Scan for the cell matching the given text and deliver its [X, Y] coordinate at center. 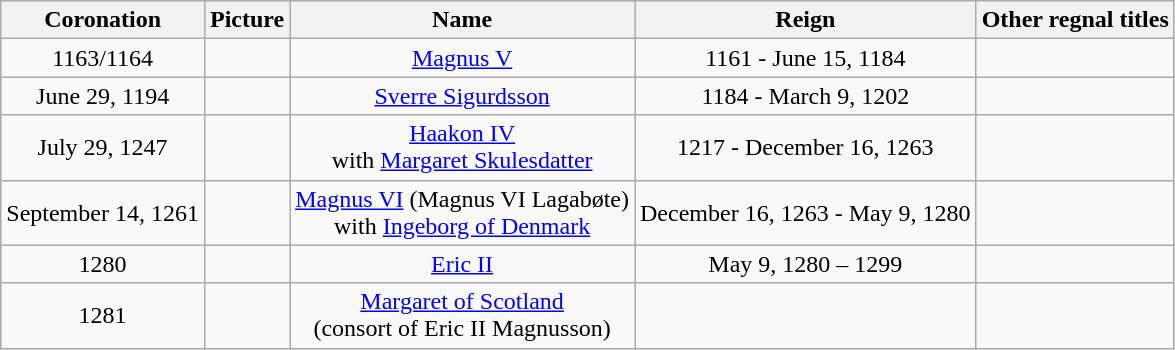
July 29, 1247 [103, 148]
Magnus V [462, 58]
1163/1164 [103, 58]
1281 [103, 316]
Name [462, 20]
Magnus VI (Magnus VI Lagabøte)with Ingeborg of Denmark [462, 212]
Margaret of Scotland(consort of Eric II Magnusson) [462, 316]
Haakon IVwith Margaret Skulesdatter [462, 148]
December 16, 1263 - May 9, 1280 [805, 212]
Picture [246, 20]
1217 - December 16, 1263 [805, 148]
May 9, 1280 – 1299 [805, 264]
1161 - June 15, 1184 [805, 58]
June 29, 1194 [103, 96]
Reign [805, 20]
Eric II [462, 264]
September 14, 1261 [103, 212]
1280 [103, 264]
Other regnal titles [1075, 20]
Sverre Sigurdsson [462, 96]
Coronation [103, 20]
1184 - March 9, 1202 [805, 96]
